Output the [x, y] coordinate of the center of the cell containing the given text.  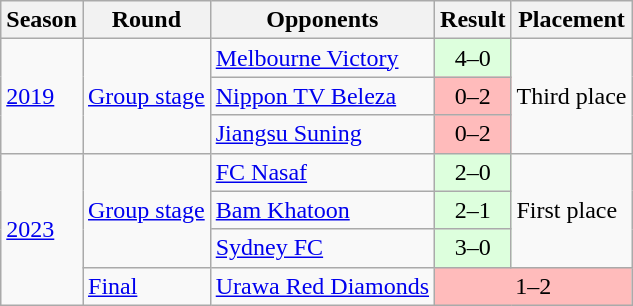
3–0 [473, 248]
2023 [42, 229]
2–1 [473, 210]
4–0 [473, 58]
Final [146, 286]
First place [572, 210]
Placement [572, 20]
Bam Khatoon [322, 210]
2–0 [473, 172]
1–2 [534, 286]
Result [473, 20]
Nippon TV Beleza [322, 96]
Season [42, 20]
2019 [42, 96]
FC Nasaf [322, 172]
Urawa Red Diamonds [322, 286]
Third place [572, 96]
Sydney FC [322, 248]
Jiangsu Suning [322, 134]
Melbourne Victory [322, 58]
Opponents [322, 20]
Round [146, 20]
